Return the (x, y) coordinate for the center point of the cell that contains the specified text.  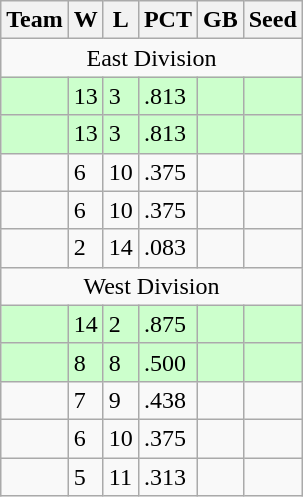
.313 (168, 477)
Seed (272, 20)
7 (86, 400)
PCT (168, 20)
.438 (168, 400)
W (86, 20)
L (120, 20)
.500 (168, 362)
11 (120, 477)
5 (86, 477)
West Division (152, 286)
.875 (168, 324)
East Division (152, 58)
Team (35, 20)
.083 (168, 248)
9 (120, 400)
GB (220, 20)
